Find where the given text appears and provide that cell's center as [X, Y] coordinate. 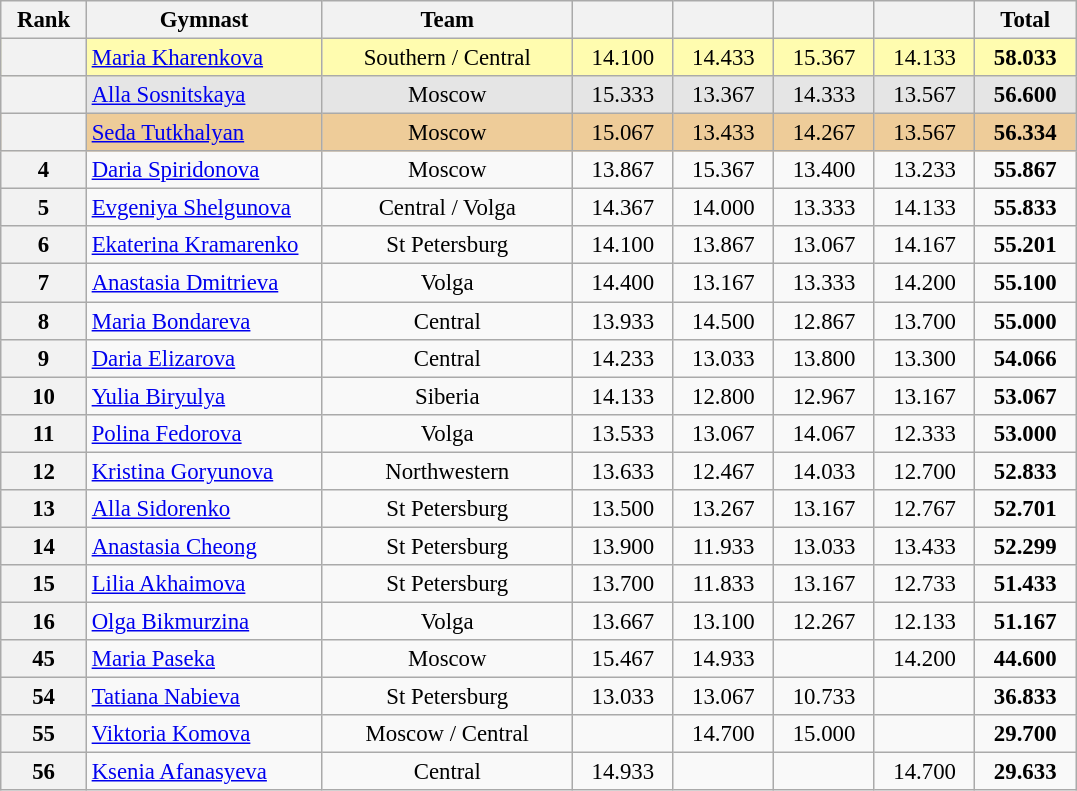
16 [44, 621]
15.067 [624, 133]
11 [44, 433]
Daria Spiridonova [204, 170]
12.467 [724, 471]
45 [44, 659]
Viktoria Komova [204, 734]
55.867 [1026, 170]
51.167 [1026, 621]
12.133 [924, 621]
12.867 [824, 321]
54 [44, 697]
52.701 [1026, 509]
14.167 [924, 245]
12.800 [724, 396]
14.433 [724, 58]
13.533 [624, 433]
13 [44, 509]
53.000 [1026, 433]
Seda Tutkhalyan [204, 133]
8 [44, 321]
44.600 [1026, 659]
Yulia Biryulya [204, 396]
12.333 [924, 433]
12.767 [924, 509]
11.933 [724, 546]
58.033 [1026, 58]
Maria Bondareva [204, 321]
53.067 [1026, 396]
Moscow / Central [448, 734]
15 [44, 584]
15.000 [824, 734]
13.300 [924, 358]
13.233 [924, 170]
13.100 [724, 621]
12 [44, 471]
Total [1026, 20]
52.299 [1026, 546]
55.201 [1026, 245]
55 [44, 734]
Ekaterina Kramarenko [204, 245]
Northwestern [448, 471]
Siberia [448, 396]
11.833 [724, 584]
Maria Kharenkova [204, 58]
Kristina Goryunova [204, 471]
4 [44, 170]
14.367 [624, 208]
14.233 [624, 358]
7 [44, 283]
13.633 [624, 471]
Ksenia Afanasyeva [204, 772]
14.400 [624, 283]
36.833 [1026, 697]
13.367 [724, 95]
55.100 [1026, 283]
Team [448, 20]
Rank [44, 20]
Gymnast [204, 20]
Alla Sosnitskaya [204, 95]
14.000 [724, 208]
Evgeniya Shelgunova [204, 208]
56 [44, 772]
55.833 [1026, 208]
9 [44, 358]
Alla Sidorenko [204, 509]
56.334 [1026, 133]
12.700 [924, 471]
13.400 [824, 170]
14 [44, 546]
29.700 [1026, 734]
Olga Bikmurzina [204, 621]
13.933 [624, 321]
14.067 [824, 433]
13.500 [624, 509]
56.600 [1026, 95]
14.500 [724, 321]
13.800 [824, 358]
Maria Paseka [204, 659]
13.267 [724, 509]
14.333 [824, 95]
13.667 [624, 621]
52.833 [1026, 471]
5 [44, 208]
54.066 [1026, 358]
12.733 [924, 584]
29.633 [1026, 772]
14.267 [824, 133]
Tatiana Nabieva [204, 697]
15.333 [624, 95]
10.733 [824, 697]
Anastasia Cheong [204, 546]
Daria Elizarova [204, 358]
12.267 [824, 621]
10 [44, 396]
Lilia Akhaimova [204, 584]
Central / Volga [448, 208]
6 [44, 245]
Polina Fedorova [204, 433]
13.900 [624, 546]
Southern / Central [448, 58]
12.967 [824, 396]
Anastasia Dmitrieva [204, 283]
51.433 [1026, 584]
15.467 [624, 659]
55.000 [1026, 321]
14.033 [824, 471]
